Provide the (x, y) coordinate of the cell's center where the given text is located.  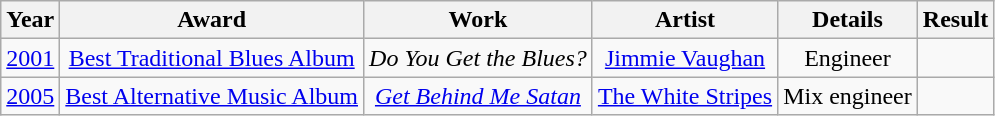
Best Traditional Blues Album (212, 58)
Get Behind Me Satan (478, 96)
Year (30, 20)
2005 (30, 96)
Engineer (848, 58)
2001 (30, 58)
Result (955, 20)
The White Stripes (684, 96)
Award (212, 20)
Jimmie Vaughan (684, 58)
Artist (684, 20)
Best Alternative Music Album (212, 96)
Mix engineer (848, 96)
Work (478, 20)
Do You Get the Blues? (478, 58)
Details (848, 20)
